Locate the cell with the specified text and output its (X, Y) center coordinate. 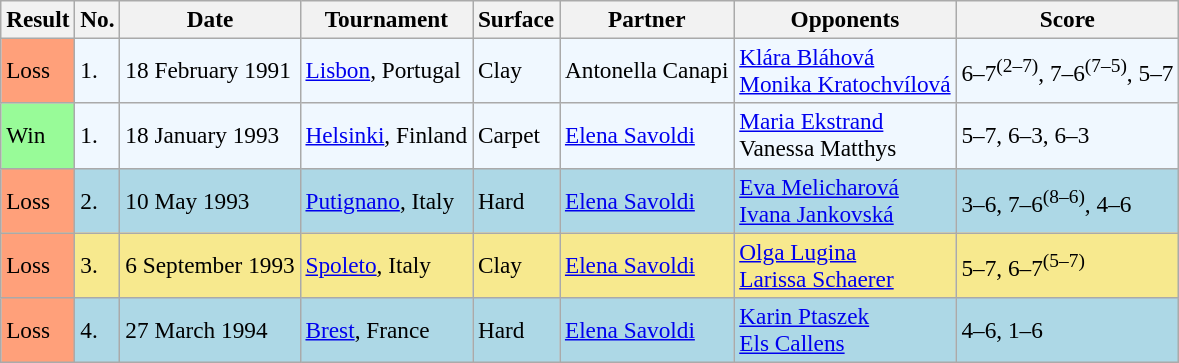
10 May 1993 (210, 200)
5–7, 6–3, 6–3 (1068, 136)
18 January 1993 (210, 136)
Win (38, 136)
3–6, 7–6(8–6), 4–6 (1068, 200)
Tournament (386, 19)
2. (98, 200)
3. (98, 264)
4. (98, 330)
18 February 1991 (210, 70)
Olga Lugina Larissa Schaerer (845, 264)
Karin Ptaszek Els Callens (845, 330)
Spoleto, Italy (386, 264)
Klára Bláhová Monika Kratochvílová (845, 70)
6 September 1993 (210, 264)
Maria Ekstrand Vanessa Matthys (845, 136)
6–7(2–7), 7–6(7–5), 5–7 (1068, 70)
Antonella Canapi (647, 70)
5–7, 6–7(5–7) (1068, 264)
Eva Melicharová Ivana Jankovská (845, 200)
No. (98, 19)
Opponents (845, 19)
4–6, 1–6 (1068, 330)
Result (38, 19)
Date (210, 19)
Putignano, Italy (386, 200)
Carpet (516, 136)
Helsinki, Finland (386, 136)
Partner (647, 19)
Score (1068, 19)
Brest, France (386, 330)
27 March 1994 (210, 330)
Lisbon, Portugal (386, 70)
Surface (516, 19)
